Search for the cell housing the specified text and yield its [x, y] center coordinate. 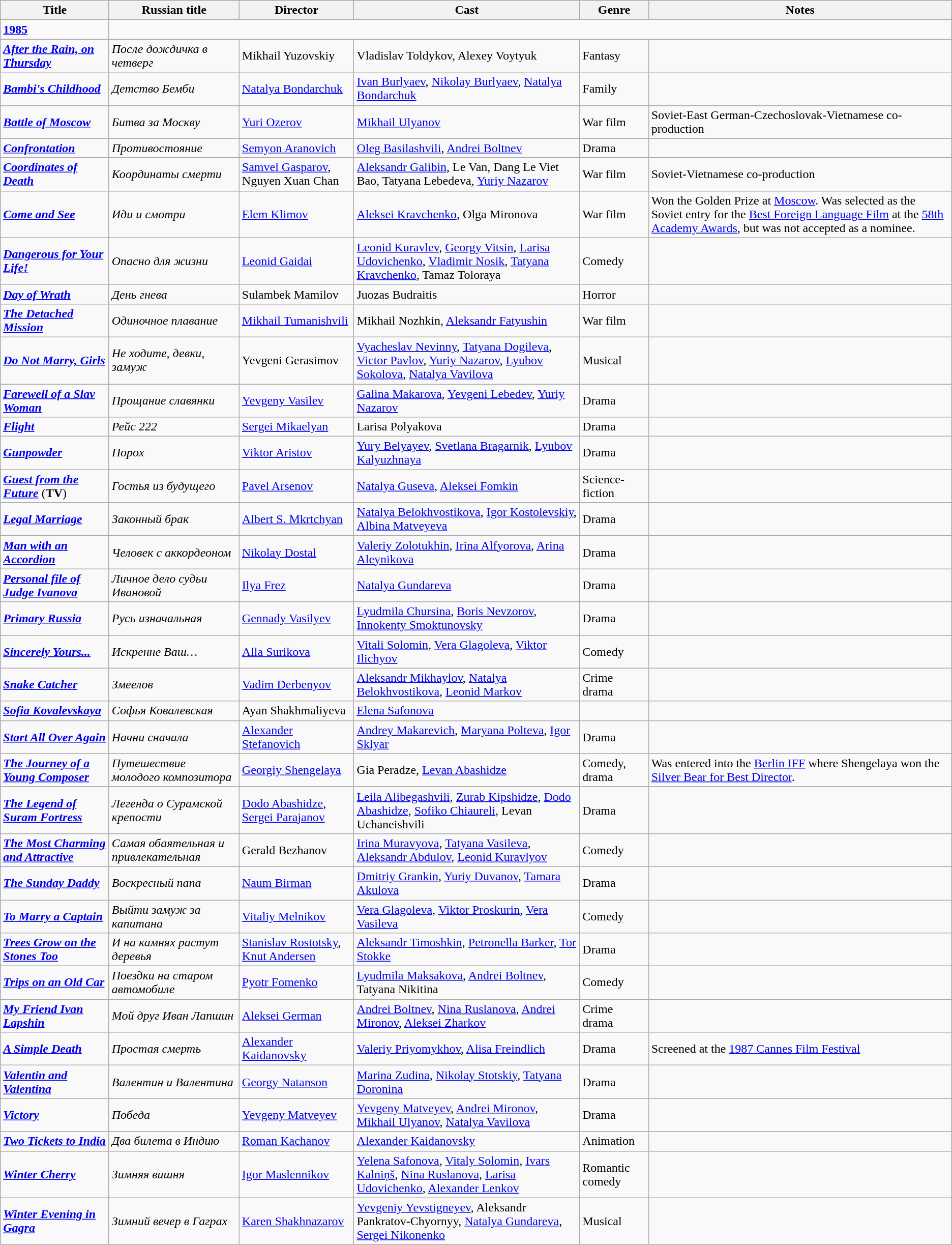
Juozas Budraitis [467, 294]
Vyacheslav Nevinny, Tatyana Dogileva, Victor Pavlov, Yuriy Nazarov, Lyubov Sokolova, Natalya Vavilova [467, 360]
Horror [614, 294]
Andrei Boltnev, Nina Ruslanova, Andrei Mironov, Aleksei Zharkov [467, 1016]
Sergei Mikaelyan [296, 427]
Mikhail Nozhkin, Aleksandr Fatyushin [467, 321]
The Most Charming and Attractive [55, 850]
Победа [174, 1115]
Man with an Accordion [55, 553]
Pyotr Fomenko [296, 983]
Aleksandr Mikhaylov, Natalya Belokhvostikova, Leonid Markov [467, 685]
Yuri Ozerov [296, 122]
Georgy Natanson [296, 1082]
Victory [55, 1115]
Координаты смерти [174, 174]
Valeriy Priyomykhov, Alisa Freindlich [467, 1049]
Title [55, 10]
Зимний вечер в Гаграх [174, 1221]
Stanislav Rostotsky, Knut Andersen [296, 949]
Ayan Shakhmaliyeva [296, 711]
Leila Alibegashvili, Zurab Kipshidze, Dodo Abashidze, Sofiko Chiaureli, Levan Uchaneishvili [467, 810]
Natalya Guseva, Aleksei Fomkin [467, 486]
Yelena Safonova, Vitaly Solomin, Ivars Kalniņš, Nina Ruslanova, Larisa Udovichenko, Alexander Lenkov [467, 1174]
Alla Surikova [296, 651]
Guest from the Future (TV) [55, 486]
Confrontation [55, 148]
Гостья из будущего [174, 486]
Bambi's Childhood [55, 89]
Законный брак [174, 519]
Albert S. Mkrtchyan [296, 519]
Natalya Belokhvostikova, Igor Kostolevskiy, Albina Matveyeva [467, 519]
Воскресный папа [174, 883]
A Simple Death [55, 1049]
Notes [800, 10]
To Marry a Captain [55, 916]
Легенда о Сурамской крепости [174, 810]
Do Not Marry, Girls [55, 360]
Aleksei German [296, 1016]
1985 [55, 30]
Русь изначальная [174, 619]
Mikhail Ulyanov [467, 122]
Aleksandr Galibin, Le Van, Dang Le Viet Bao, Tatyana Lebedeva, Yuriy Nazarov [467, 174]
Farewell of a Slav Woman [55, 400]
The Journey of a Young Composer [55, 770]
Yevgeni Gerasimov [296, 360]
Day of Wrath [55, 294]
Змеелов [174, 685]
Leonid Kuravlev, Georgy Vitsin, Larisa Udovichenko, Vladimir Nosik, Tatyana Kravchenko, Tamaz Toloraya [467, 261]
Vera Glagoleva, Viktor Proskurin, Vera Vasileva [467, 916]
Два билета в Индию [174, 1141]
Romantic comedy [614, 1174]
Поездки на старом автомобиле [174, 983]
Two Tickets to India [55, 1141]
Sofia Kovalevskaya [55, 711]
Genre [614, 10]
Legal Marriage [55, 519]
Winter Cherry [55, 1174]
Elena Safonova [467, 711]
Dmitriy Grankin, Yuriy Duvanov, Tamara Akulova [467, 883]
Простая смерть [174, 1049]
The Sunday Daddy [55, 883]
Samvel Gasparov, Nguyen Xuan Chan [296, 174]
Aleksei Kravchenko, Olga Mironova [467, 214]
Start All Over Again [55, 737]
Battle of Moscow [55, 122]
Gia Peradze, Levan Abashidze [467, 770]
Vladislav Toldykov, Alexey Voytyuk [467, 56]
My Friend Ivan Lapshin [55, 1016]
Самая обаятельная и привлекательная [174, 850]
Viktor Aristov [296, 453]
Nikolay Dostal [296, 553]
Galina Makarova, Yevgeni Lebedev, Yuriy Nazarov [467, 400]
Valentin and Valentina [55, 1082]
Ilya Frez [296, 585]
Come and See [55, 214]
Yevgeny Matveyev [296, 1115]
Coordinates of Death [55, 174]
Valeriy Zolotukhin, Irina Alfyorova, Arina Aleynikova [467, 553]
Lyudmila Maksakova, Andrei Boltnev, Tatyana Nikitina [467, 983]
Director [296, 10]
Gerald Bezhanov [296, 850]
Yury Belyayev, Svetlana Bragarnik, Lyubov Kalyuzhnaya [467, 453]
Naum Birman [296, 883]
Yevgeniy Yevstigneyev, Aleksandr Pankratov-Chyornyy, Natalya Gundareva, Sergei Nikonenko [467, 1221]
Начни сначала [174, 737]
Roman Kachanov [296, 1141]
Gunpowder [55, 453]
Was entered into the Berlin IFF where Shengelaya won the Silver Bear for Best Director. [800, 770]
Gennady Vasilyev [296, 619]
Trips on an Old Car [55, 983]
Science-fiction [614, 486]
Прощание славянки [174, 400]
Детство Бемби [174, 89]
Elem Klimov [296, 214]
Animation [614, 1141]
Alexander Stefanovich [296, 737]
Karen Shakhnazarov [296, 1221]
Aleksandr Timoshkin, Petronella Barker, Tor Stokke [467, 949]
Одиночное плавание [174, 321]
Marina Zudina, Nikolay Stotskiy, Tatyana Doronina [467, 1082]
Не ходите, девки, замуж [174, 360]
Mikhail Yuzovskiy [296, 56]
Comedy, drama [614, 770]
Битва за Москву [174, 122]
Выйти замуж за капитана [174, 916]
Человек с аккордеоном [174, 553]
Sincerely Yours... [55, 651]
Soviet-East German-Czechoslovak-Vietnamese co-production [800, 122]
Dodo Abashidze, Sergei Parajanov [296, 810]
Vitali Solomin, Vera Glagoleva, Viktor Ilichyov [467, 651]
Natalya Gundareva [467, 585]
Личное дело судьи Ивановой [174, 585]
Fantasy [614, 56]
Trees Grow on the Stones Too [55, 949]
Irina Muravyova, Tatyana Vasileva, Aleksandr Abdulov, Leonid Kuravlyov [467, 850]
После дождичка в четверг [174, 56]
Mikhail Tumanishvili [296, 321]
Soviet-Vietnamese co-production [800, 174]
Ivan Burlyaev, Nikolay Burlyaev, Natalya Bondarchuk [467, 89]
Personal file of Judge Ivanova [55, 585]
Pavel Arsenov [296, 486]
Russian title [174, 10]
Валентин и Валентина [174, 1082]
Georgiy Shengelaya [296, 770]
The Detached Mission [55, 321]
Natalya Bondarchuk [296, 89]
Рейс 222 [174, 427]
Vadim Derbenyov [296, 685]
Зимняя вишня [174, 1174]
Andrey Makarevich, Maryana Polteva, Igor Sklyar [467, 737]
Primary Russia [55, 619]
Lyudmila Chursina, Boris Nevzorov, Innokenty Smoktunovsky [467, 619]
The Legend of Suram Fortress [55, 810]
Порох [174, 453]
Oleg Basilashvili, Andrei Boltnev [467, 148]
Igor Maslennikov [296, 1174]
Yevgeny Vasilev [296, 400]
Cast [467, 10]
Иди и смотри [174, 214]
Screened at the 1987 Cannes Film Festival [800, 1049]
Yevgeny Matveyev, Andrei Mironov, Mikhail Ulyanov, Natalya Vavilova [467, 1115]
Sulambek Mamilov [296, 294]
Опасно для жизни [174, 261]
Winter Evening in Gagra [55, 1221]
Leonid Gaidai [296, 261]
Противостояние [174, 148]
Dangerous for Your Life! [55, 261]
Путешествие молодого композитора [174, 770]
Vitaliy Melnikov [296, 916]
Flight [55, 427]
Искренне Ваш… [174, 651]
Snake Catcher [55, 685]
И на камнях растут деревья [174, 949]
Semyon Aranovich [296, 148]
Family [614, 89]
After the Rain, on Thursday [55, 56]
Мой друг Иван Лапшин [174, 1016]
День гнева [174, 294]
Larisa Polyakova [467, 427]
Софья Ковалевская [174, 711]
